Provide the (X, Y) coordinate of the cell's center where the given text is located.  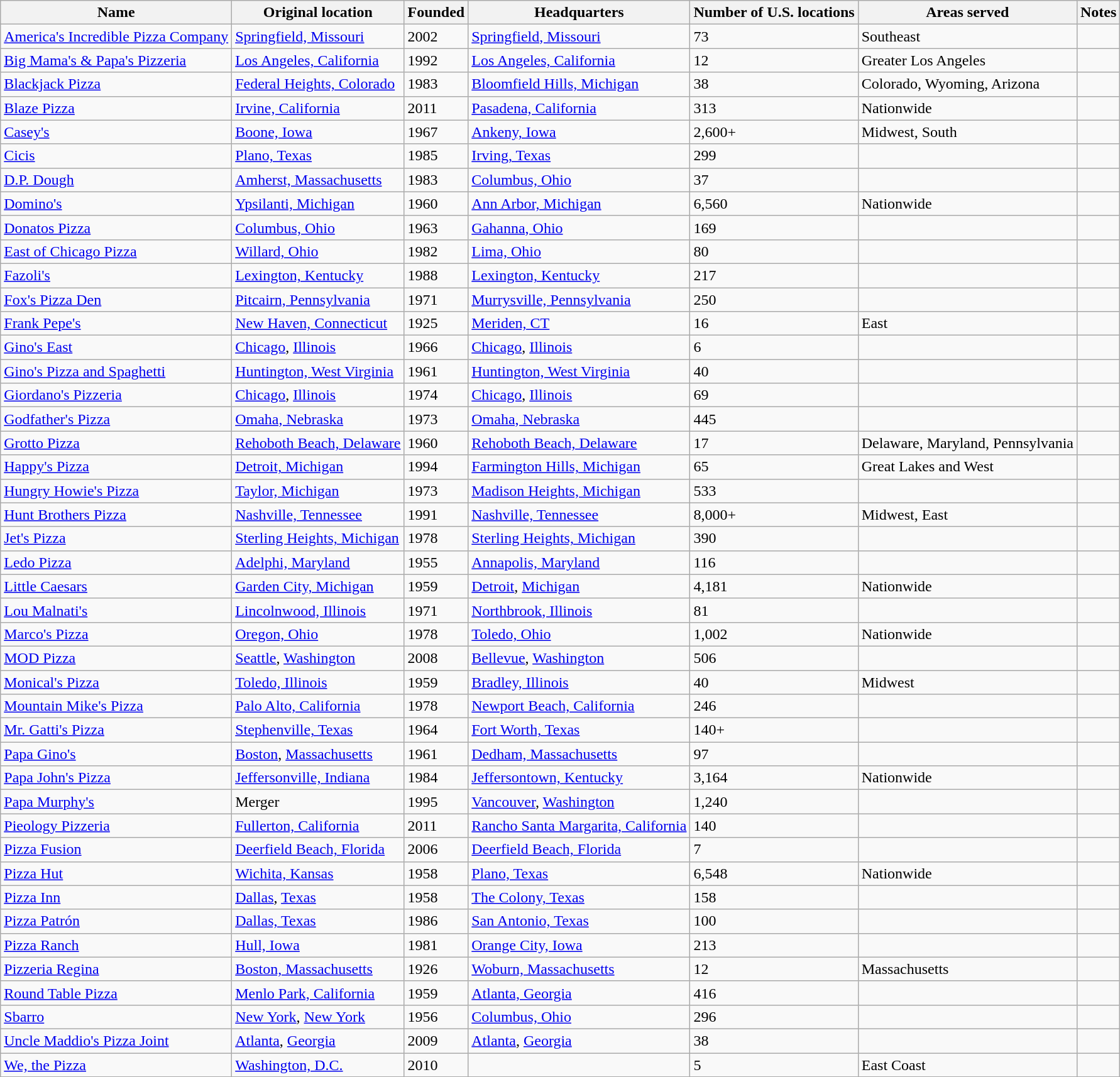
Original location (318, 13)
6,560 (774, 204)
Number of U.S. locations (774, 13)
Lincolnwood, Illinois (318, 610)
Pizza Patrón (116, 921)
445 (774, 419)
Pasadena, California (579, 108)
Adelphi, Maryland (318, 562)
East of Chicago Pizza (116, 251)
Federal Heights, Colorado (318, 84)
1,002 (774, 634)
Irving, Texas (579, 156)
37 (774, 180)
Headquarters (579, 13)
Papa Murphy's (116, 802)
East (967, 324)
Fort Worth, Texas (579, 730)
416 (774, 993)
Fox's Pizza Den (116, 300)
Uncle Maddio's Pizza Joint (116, 1041)
Pitcairn, Pennsylvania (318, 300)
5 (774, 1065)
2006 (436, 850)
1995 (436, 802)
533 (774, 491)
Founded (436, 13)
Amherst, Massachusetts (318, 180)
Pieology Pizzeria (116, 826)
506 (774, 658)
Northbrook, Illinois (579, 610)
Cicis (116, 156)
Sbarro (116, 1017)
Blackjack Pizza (116, 84)
Frank Pepe's (116, 324)
217 (774, 275)
2009 (436, 1041)
97 (774, 754)
1991 (436, 515)
Massachusetts (967, 969)
1964 (436, 730)
2002 (436, 36)
69 (774, 395)
1,240 (774, 802)
Donatos Pizza (116, 227)
Ankeny, Iowa (579, 132)
100 (774, 921)
Hunt Brothers Pizza (116, 515)
Pizza Hut (116, 873)
Farmington Hills, Michigan (579, 467)
Casey's (116, 132)
4,181 (774, 586)
Irvine, California (318, 108)
We, the Pizza (116, 1065)
New York, New York (318, 1017)
1974 (436, 395)
1926 (436, 969)
Papa John's Pizza (116, 778)
Bellevue, Washington (579, 658)
Meriden, CT (579, 324)
Grotto Pizza (116, 443)
81 (774, 610)
Marco's Pizza (116, 634)
New Haven, Connecticut (318, 324)
Delaware, Maryland, Pennsylvania (967, 443)
1955 (436, 562)
1986 (436, 921)
Jeffersontown, Kentucky (579, 778)
Hull, Iowa (318, 945)
Notes (1098, 13)
1984 (436, 778)
Taylor, Michigan (318, 491)
Monical's Pizza (116, 682)
Annapolis, Maryland (579, 562)
San Antonio, Texas (579, 921)
Rancho Santa Margarita, California (579, 826)
1963 (436, 227)
Round Table Pizza (116, 993)
Midwest, East (967, 515)
Bradley, Illinois (579, 682)
Garden City, Michigan (318, 586)
6,548 (774, 873)
158 (774, 897)
America's Incredible Pizza Company (116, 36)
Oregon, Ohio (318, 634)
Pizzeria Regina (116, 969)
116 (774, 562)
Dedham, Massachusetts (579, 754)
Papa Gino's (116, 754)
Fullerton, California (318, 826)
Woburn, Massachusetts (579, 969)
17 (774, 443)
Pizza Fusion (116, 850)
Gahanna, Ohio (579, 227)
250 (774, 300)
Domino's (116, 204)
6 (774, 347)
2010 (436, 1065)
246 (774, 706)
Palo Alto, California (318, 706)
Colorado, Wyoming, Arizona (967, 84)
1992 (436, 60)
1982 (436, 251)
3,164 (774, 778)
Giordano's Pizzeria (116, 395)
296 (774, 1017)
140 (774, 826)
8,000+ (774, 515)
Jet's Pizza (116, 538)
Great Lakes and West (967, 467)
Mr. Gatti's Pizza (116, 730)
1966 (436, 347)
Name (116, 13)
Big Mama's & Papa's Pizzeria (116, 60)
Midwest, South (967, 132)
Southeast (967, 36)
Merger (318, 802)
MOD Pizza (116, 658)
1994 (436, 467)
1981 (436, 945)
Fazoli's (116, 275)
7 (774, 850)
D.P. Dough (116, 180)
Menlo Park, California (318, 993)
1967 (436, 132)
73 (774, 36)
Mountain Mike's Pizza (116, 706)
2008 (436, 658)
Orange City, Iowa (579, 945)
169 (774, 227)
Washington, D.C. (318, 1065)
Toledo, Illinois (318, 682)
Gino's Pizza and Spaghetti (116, 371)
Lou Malnati's (116, 610)
1985 (436, 156)
Stephenville, Texas (318, 730)
Bloomfield Hills, Michigan (579, 84)
Ypsilanti, Michigan (318, 204)
Boone, Iowa (318, 132)
Madison Heights, Michigan (579, 491)
213 (774, 945)
Pizza Inn (116, 897)
1956 (436, 1017)
65 (774, 467)
Jeffersonville, Indiana (318, 778)
Ann Arbor, Michigan (579, 204)
Newport Beach, California (579, 706)
East Coast (967, 1065)
Pizza Ranch (116, 945)
Willard, Ohio (318, 251)
Gino's East (116, 347)
313 (774, 108)
1925 (436, 324)
Seattle, Washington (318, 658)
1988 (436, 275)
Wichita, Kansas (318, 873)
Godfather's Pizza (116, 419)
Lima, Ohio (579, 251)
140+ (774, 730)
Little Caesars (116, 586)
299 (774, 156)
2,600+ (774, 132)
Hungry Howie's Pizza (116, 491)
Areas served (967, 13)
Blaze Pizza (116, 108)
Toledo, Ohio (579, 634)
80 (774, 251)
Murrysville, Pennsylvania (579, 300)
Midwest (967, 682)
The Colony, Texas (579, 897)
Vancouver, Washington (579, 802)
Happy's Pizza (116, 467)
16 (774, 324)
Ledo Pizza (116, 562)
Greater Los Angeles (967, 60)
390 (774, 538)
